Identify which cell holds the provided text, then report its (x, y) central coordinate. 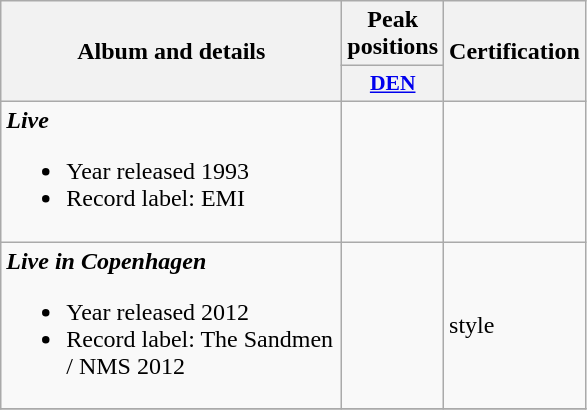
DEN (393, 84)
Certification (515, 52)
Album and details (172, 52)
Peak positions (393, 34)
Live Year released 1993Record label: EMI (172, 171)
style (515, 326)
Live in Copenhagen Year released 2012Record label: The Sandmen / NMS 2012 (172, 326)
